Determine the (X, Y) coordinate at the center of the cell enclosing the given text.  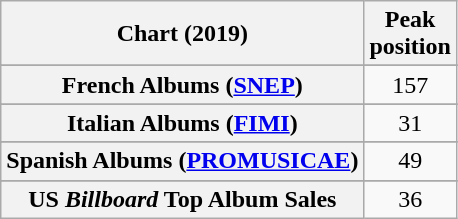
49 (410, 161)
31 (410, 123)
157 (410, 85)
Italian Albums (FIMI) (182, 123)
French Albums (SNEP) (182, 85)
Peakposition (410, 34)
Chart (2019) (182, 34)
36 (410, 199)
US Billboard Top Album Sales (182, 199)
Spanish Albums (PROMUSICAE) (182, 161)
